Pinpoint the cell where the given text exists, returning its (X, Y) midpoint coordinate. 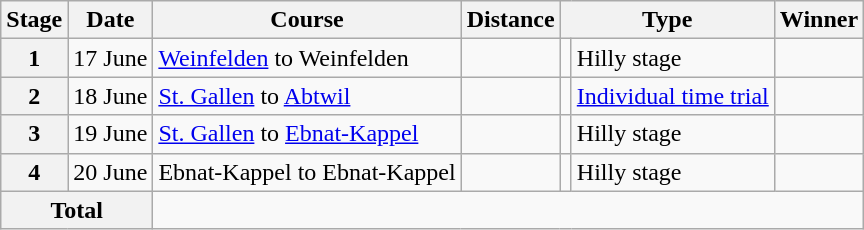
3 (34, 134)
Weinfelden to Weinfelden (307, 58)
Date (110, 20)
18 June (110, 96)
19 June (110, 134)
4 (34, 172)
2 (34, 96)
Distance (510, 20)
Winner (818, 20)
Ebnat-Kappel to Ebnat-Kappel (307, 172)
20 June (110, 172)
17 June (110, 58)
Stage (34, 20)
St. Gallen to Ebnat-Kappel (307, 134)
Individual time trial (672, 96)
1 (34, 58)
Course (307, 20)
Type (667, 20)
St. Gallen to Abtwil (307, 96)
Total (77, 210)
